Return (x, y) of the center of cell containing provided text 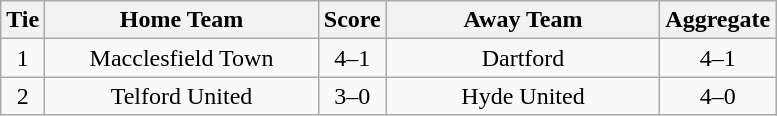
Telford United (182, 96)
Home Team (182, 20)
Hyde United (523, 96)
1 (23, 58)
Tie (23, 20)
Aggregate (718, 20)
2 (23, 96)
Away Team (523, 20)
3–0 (352, 96)
Dartford (523, 58)
Macclesfield Town (182, 58)
4–0 (718, 96)
Score (352, 20)
